Provide the (X, Y) coordinate of the cell's center where the given text is located.  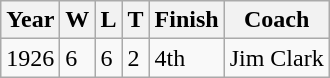
Jim Clark (276, 58)
Year (30, 20)
T (136, 20)
L (108, 20)
2 (136, 58)
4th (186, 58)
1926 (30, 58)
W (78, 20)
Coach (276, 20)
Finish (186, 20)
